Find where the given text appears and provide that cell's center as [x, y] coordinate. 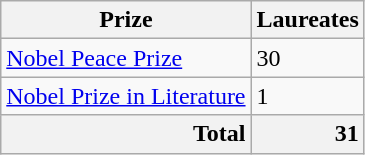
Prize [126, 20]
Nobel Prize in Literature [126, 96]
30 [308, 58]
Laureates [308, 20]
1 [308, 96]
31 [308, 134]
Total [126, 134]
Nobel Peace Prize [126, 58]
